Determine the (X, Y) coordinate at the center of the cell enclosing the given text.  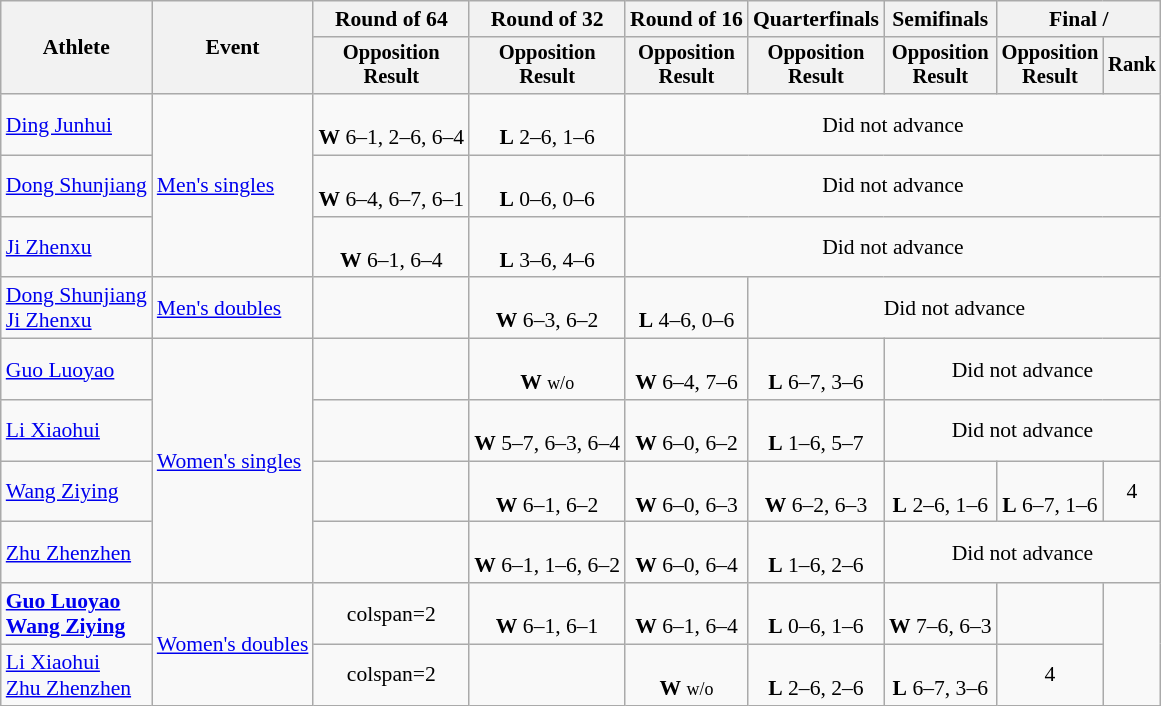
W 6–3, 6–2 (547, 308)
Final / (1079, 19)
W 6–1, 6–1 (547, 614)
Guo LuoyaoWang Ziying (76, 614)
L 1–6, 5–7 (816, 430)
Rank (1132, 66)
L 2–6, 2–6 (816, 676)
Quarterfinals (816, 19)
W 6–1, 1–6, 6–2 (547, 552)
Li XiaohuiZhu Zhenzhen (76, 676)
L 6–7, 1–6 (1050, 492)
Event (233, 48)
Zhu Zhenzhen (76, 552)
Men's singles (233, 186)
W 6–0, 6–3 (686, 492)
Women's doubles (233, 644)
W 5–7, 6–3, 6–4 (547, 430)
Women's singles (233, 461)
L 0–6, 0–6 (547, 186)
Ji Zhenxu (76, 248)
W 6–1, 6–2 (547, 492)
W 6–4, 7–6 (686, 370)
Guo Luoyao (76, 370)
Round of 64 (391, 19)
W 6–4, 6–7, 6–1 (391, 186)
Men's doubles (233, 308)
L 4–6, 0–6 (686, 308)
L 0–6, 1–6 (816, 614)
Ding Junhui (76, 124)
Dong ShunjiangJi Zhenxu (76, 308)
Round of 16 (686, 19)
W 6–1, 2–6, 6–4 (391, 124)
Dong Shunjiang (76, 186)
W 6–0, 6–4 (686, 552)
W 7–6, 6–3 (940, 614)
Semifinals (940, 19)
L 3–6, 4–6 (547, 248)
W 6–0, 6–2 (686, 430)
Round of 32 (547, 19)
Wang Ziying (76, 492)
Li Xiaohui (76, 430)
W 6–2, 6–3 (816, 492)
Athlete (76, 48)
L 1–6, 2–6 (816, 552)
